Find where the given text appears and provide that cell's center as (X, Y) coordinate. 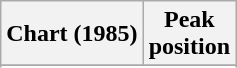
Peakposition (189, 34)
Chart (1985) (72, 34)
